Determine the (X, Y) coordinate at the center of the cell enclosing the given text.  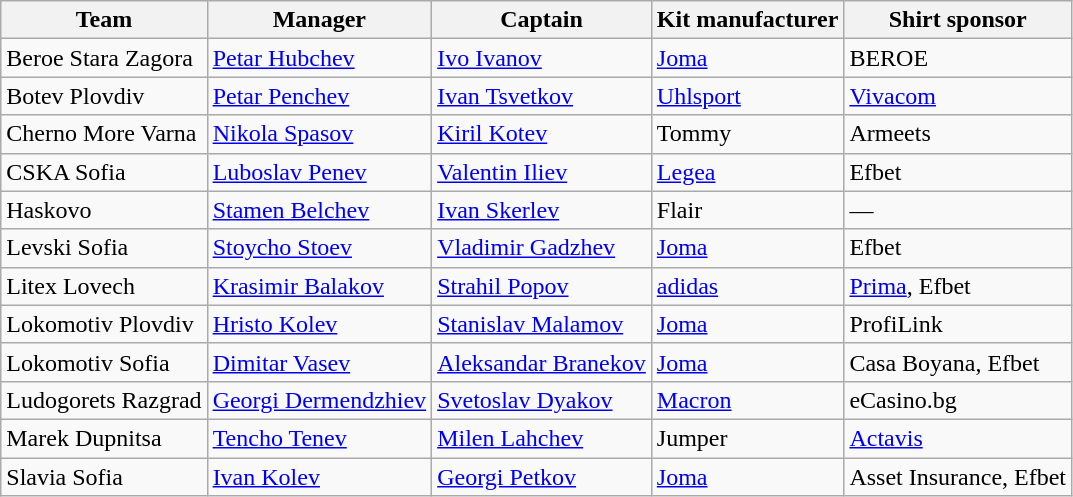
Armeets (958, 134)
Luboslav Penev (320, 172)
Actavis (958, 438)
eCasino.bg (958, 400)
Georgi Dermendzhiev (320, 400)
Petar Hubchev (320, 58)
Jumper (748, 438)
Shirt sponsor (958, 20)
Team (104, 20)
Vivacom (958, 96)
Svetoslav Dyakov (542, 400)
Captain (542, 20)
Flair (748, 210)
Lokomotiv Plovdiv (104, 324)
Strahil Popov (542, 286)
Kiril Kotev (542, 134)
Marek Dupnitsa (104, 438)
Valentin Iliev (542, 172)
Milen Lahchev (542, 438)
Petar Penchev (320, 96)
Lokomotiv Sofia (104, 362)
Kit manufacturer (748, 20)
adidas (748, 286)
BEROE (958, 58)
Nikola Spasov (320, 134)
Litex Lovech (104, 286)
Tencho Tenev (320, 438)
— (958, 210)
Uhlsport (748, 96)
Haskovo (104, 210)
Slavia Sofia (104, 477)
Ivan Skerlev (542, 210)
Casa Boyana, Efbet (958, 362)
Krasimir Balakov (320, 286)
Hristo Kolev (320, 324)
Botev Plovdiv (104, 96)
Vladimir Gadzhev (542, 248)
Stamen Belchev (320, 210)
Ludogorets Razgrad (104, 400)
ProfiLink (958, 324)
Levski Sofia (104, 248)
Tommy (748, 134)
Prima, Efbet (958, 286)
Asset Insurance, Efbet (958, 477)
Ivan Tsvetkov (542, 96)
Georgi Petkov (542, 477)
Ivo Ivanov (542, 58)
Manager (320, 20)
Dimitar Vasev (320, 362)
Stoycho Stoev (320, 248)
Beroe Stara Zagora (104, 58)
Cherno More Varna (104, 134)
Stanislav Malamov (542, 324)
CSKA Sofia (104, 172)
Legea (748, 172)
Macron (748, 400)
Ivan Kolev (320, 477)
Aleksandar Branekov (542, 362)
